Identify which cell holds the provided text, then report its (x, y) central coordinate. 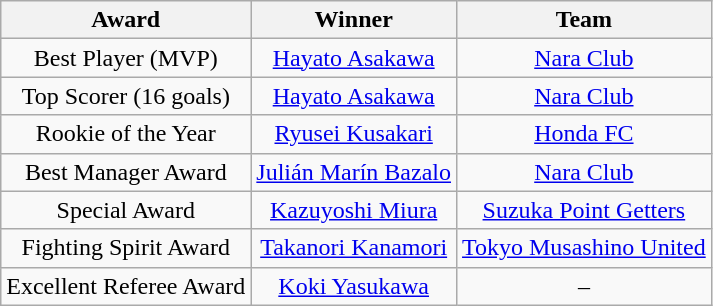
Best Manager Award (126, 172)
Team (584, 20)
Takanori Kanamori (354, 248)
Winner (354, 20)
Julián Marín Bazalo (354, 172)
Koki Yasukawa (354, 286)
Best Player (MVP) (126, 58)
Kazuyoshi Miura (354, 210)
Suzuka Point Getters (584, 210)
– (584, 286)
Honda FC (584, 134)
Tokyo Musashino United (584, 248)
Rookie of the Year (126, 134)
Top Scorer (16 goals) (126, 96)
Fighting Spirit Award (126, 248)
Award (126, 20)
Ryusei Kusakari (354, 134)
Special Award (126, 210)
Excellent Referee Award (126, 286)
